Determine the [X, Y] coordinate at the center of the cell enclosing the given text.  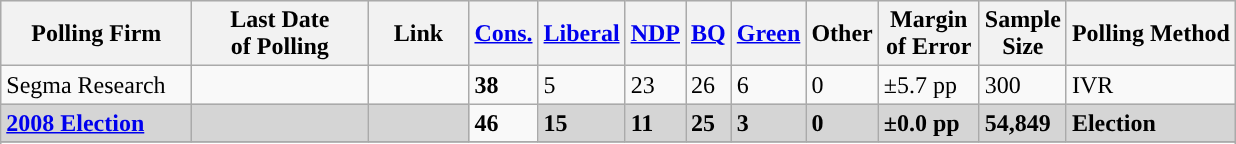
IVR [1150, 85]
Link [418, 34]
SampleSize [1022, 34]
23 [655, 85]
26 [709, 85]
46 [504, 123]
Green [768, 34]
6 [768, 85]
Polling Firm [96, 34]
11 [655, 123]
Last Dateof Polling [280, 34]
NDP [655, 34]
15 [582, 123]
38 [504, 85]
BQ [709, 34]
Polling Method [1150, 34]
Other [842, 34]
54,849 [1022, 123]
Liberal [582, 34]
±0.0 pp [928, 123]
Marginof Error [928, 34]
Cons. [504, 34]
25 [709, 123]
3 [768, 123]
Segma Research [96, 85]
5 [582, 85]
±5.7 pp [928, 85]
Election [1150, 123]
2008 Election [96, 123]
300 [1022, 85]
